Provide the (x, y) coordinate of the cell's center where the given text is located.  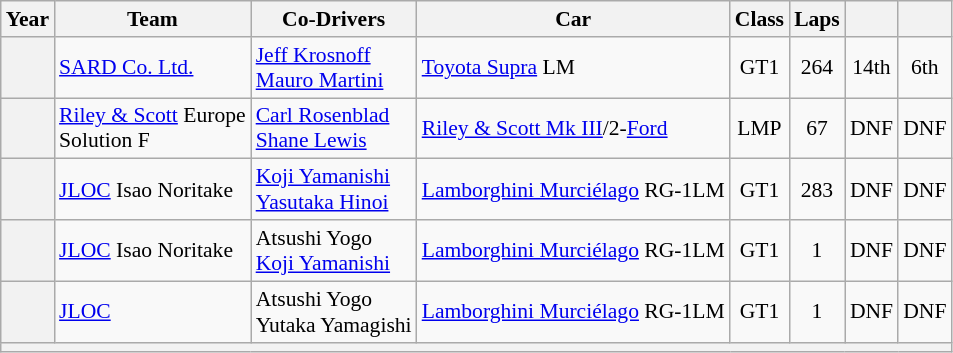
Carl Rosenblad Shane Lewis (334, 128)
Team (152, 19)
Atsushi Yogo Koji Yamanishi (334, 250)
LMP (760, 128)
Year (28, 19)
283 (817, 190)
264 (817, 68)
Toyota Supra LM (574, 68)
Car (574, 19)
67 (817, 128)
Co-Drivers (334, 19)
14th (872, 68)
6th (924, 68)
Laps (817, 19)
JLOC (152, 312)
Jeff Krosnoff Mauro Martini (334, 68)
SARD Co. Ltd. (152, 68)
Koji Yamanishi Yasutaka Hinoi (334, 190)
Class (760, 19)
Atsushi Yogo Yutaka Yamagishi (334, 312)
Riley & Scott Mk III/2-Ford (574, 128)
Riley & Scott Europe Solution F (152, 128)
